Provide the [x, y] coordinate of the cell's center where the given text is located.  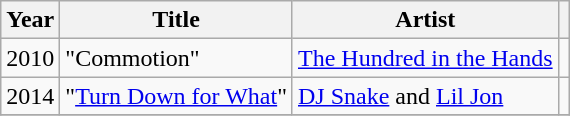
Artist [425, 20]
"Turn Down for What" [176, 96]
"Commotion" [176, 58]
Title [176, 20]
2010 [30, 58]
The Hundred in the Hands [425, 58]
2014 [30, 96]
DJ Snake and Lil Jon [425, 96]
Year [30, 20]
